Locate the cell with the specified text and output its (X, Y) center coordinate. 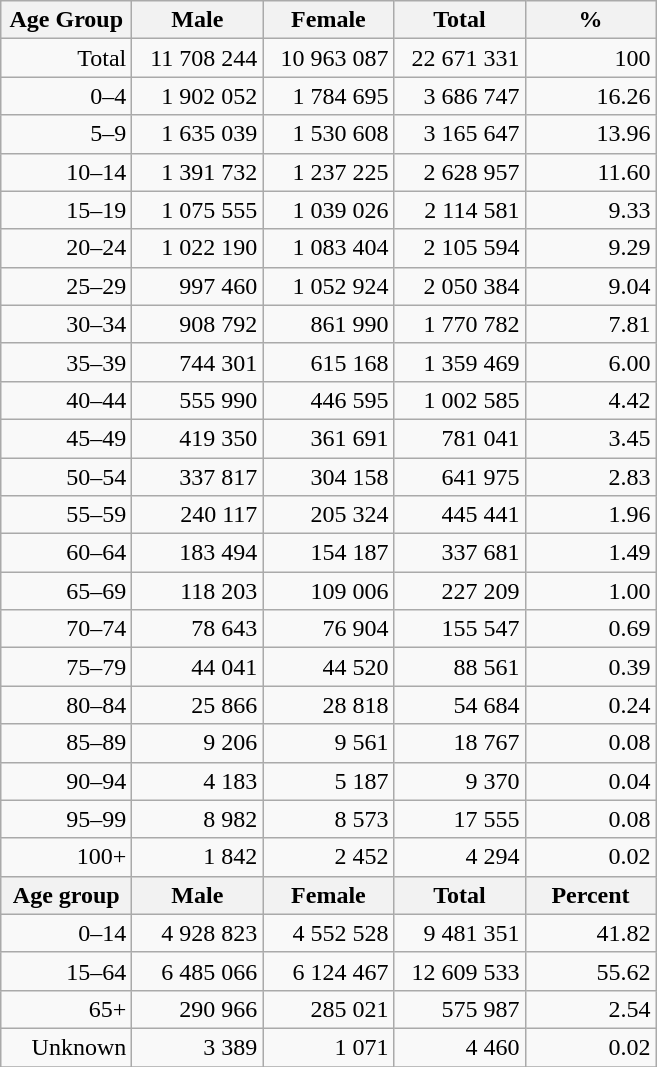
2.54 (590, 1009)
70–74 (66, 629)
1 039 026 (328, 210)
0.04 (590, 781)
1.00 (590, 591)
615 168 (328, 362)
1 237 225 (328, 172)
4 294 (460, 857)
744 301 (198, 362)
154 187 (328, 553)
3.45 (590, 438)
30–34 (66, 324)
304 158 (328, 477)
25 866 (198, 705)
3 165 647 (460, 134)
9.04 (590, 286)
205 324 (328, 515)
44 041 (198, 667)
445 441 (460, 515)
908 792 (198, 324)
0–4 (66, 96)
575 987 (460, 1009)
3 389 (198, 1047)
9 561 (328, 743)
446 595 (328, 400)
1 022 190 (198, 248)
22 671 331 (460, 58)
997 460 (198, 286)
155 547 (460, 629)
60–64 (66, 553)
1 530 608 (328, 134)
100+ (66, 857)
6 124 467 (328, 971)
90–94 (66, 781)
11.60 (590, 172)
40–44 (66, 400)
50–54 (66, 477)
861 990 (328, 324)
8 982 (198, 819)
0.69 (590, 629)
337 681 (460, 553)
0–14 (66, 933)
1 002 585 (460, 400)
4.42 (590, 400)
17 555 (460, 819)
1.49 (590, 553)
2.83 (590, 477)
Age Group (66, 20)
11 708 244 (198, 58)
10 963 087 (328, 58)
9.33 (590, 210)
65+ (66, 1009)
18 767 (460, 743)
361 691 (328, 438)
44 520 (328, 667)
4 552 528 (328, 933)
76 904 (328, 629)
290 966 (198, 1009)
1 842 (198, 857)
88 561 (460, 667)
25–29 (66, 286)
5–9 (66, 134)
7.81 (590, 324)
118 203 (198, 591)
337 817 (198, 477)
12 609 533 (460, 971)
1 071 (328, 1047)
45–49 (66, 438)
4 460 (460, 1047)
41.82 (590, 933)
55–59 (66, 515)
2 628 957 (460, 172)
4 183 (198, 781)
Age group (66, 895)
9 481 351 (460, 933)
20–24 (66, 248)
65–69 (66, 591)
85–89 (66, 743)
1 784 695 (328, 96)
35–39 (66, 362)
15–64 (66, 971)
13.96 (590, 134)
3 686 747 (460, 96)
% (590, 20)
9.29 (590, 248)
781 041 (460, 438)
Percent (590, 895)
1 635 039 (198, 134)
1 052 924 (328, 286)
419 350 (198, 438)
0.39 (590, 667)
80–84 (66, 705)
75–79 (66, 667)
28 818 (328, 705)
100 (590, 58)
9 370 (460, 781)
9 206 (198, 743)
641 975 (460, 477)
2 050 384 (460, 286)
1 391 732 (198, 172)
1 083 404 (328, 248)
4 928 823 (198, 933)
1 075 555 (198, 210)
240 117 (198, 515)
285 021 (328, 1009)
183 494 (198, 553)
555 990 (198, 400)
15–19 (66, 210)
55.62 (590, 971)
Unknown (66, 1047)
6.00 (590, 362)
1 359 469 (460, 362)
5 187 (328, 781)
54 684 (460, 705)
1.96 (590, 515)
95–99 (66, 819)
78 643 (198, 629)
2 114 581 (460, 210)
1 902 052 (198, 96)
0.24 (590, 705)
109 006 (328, 591)
2 105 594 (460, 248)
227 209 (460, 591)
6 485 066 (198, 971)
1 770 782 (460, 324)
16.26 (590, 96)
10–14 (66, 172)
2 452 (328, 857)
8 573 (328, 819)
